Return [x, y] of the center of cell containing provided text 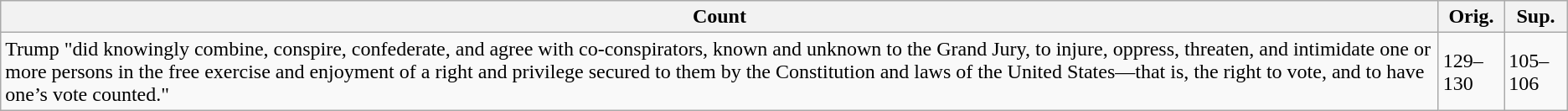
Orig. [1471, 17]
Count [720, 17]
Sup. [1536, 17]
105–106 [1536, 71]
129–130 [1471, 71]
